Extract the [x, y] coordinate from the center of the cell holding the provided text.  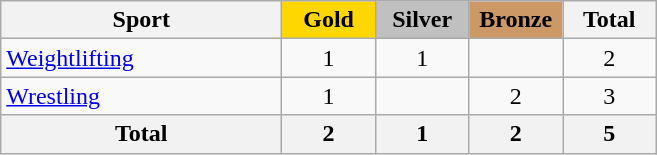
3 [609, 96]
Bronze [516, 20]
Weightlifting [142, 58]
Gold [329, 20]
Wrestling [142, 96]
Silver [422, 20]
5 [609, 134]
Sport [142, 20]
